Scan for the cell matching the given text and deliver its [x, y] coordinate at center. 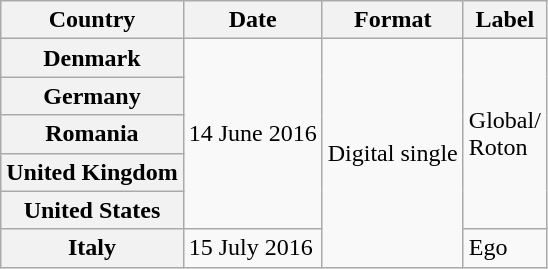
Global/Roton [504, 134]
15 July 2016 [252, 248]
Ego [504, 248]
Italy [92, 248]
14 June 2016 [252, 134]
Country [92, 20]
Denmark [92, 58]
United Kingdom [92, 172]
Digital single [392, 153]
Label [504, 20]
Germany [92, 96]
Date [252, 20]
Romania [92, 134]
Format [392, 20]
United States [92, 210]
